Return the (X, Y) coordinate for the center point of the cell that contains the specified text.  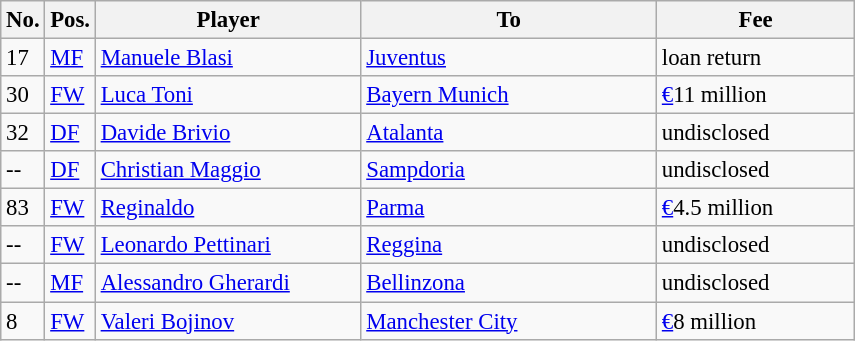
Bayern Munich (509, 95)
Alessandro Gherardi (228, 283)
Player (228, 20)
Bellinzona (509, 283)
30 (23, 95)
83 (23, 208)
Pos. (70, 20)
loan return (756, 58)
Fee (756, 20)
€8 million (756, 321)
8 (23, 321)
Manchester City (509, 321)
Manuele Blasi (228, 58)
To (509, 20)
Reginaldo (228, 208)
€11 million (756, 95)
Atalanta (509, 133)
17 (23, 58)
Reggina (509, 245)
Leonardo Pettinari (228, 245)
€4.5 million (756, 208)
Parma (509, 208)
Valeri Bojinov (228, 321)
32 (23, 133)
Juventus (509, 58)
No. (23, 20)
Luca Toni (228, 95)
Davide Brivio (228, 133)
Christian Maggio (228, 170)
Sampdoria (509, 170)
